Return the [x, y] coordinate for the center point of the cell that contains the specified text.  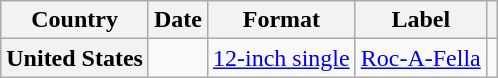
United States [75, 58]
12-inch single [282, 58]
Date [178, 20]
Format [282, 20]
Roc-A-Fella [420, 58]
Label [420, 20]
Country [75, 20]
